Return (x, y) of the center of cell containing provided text 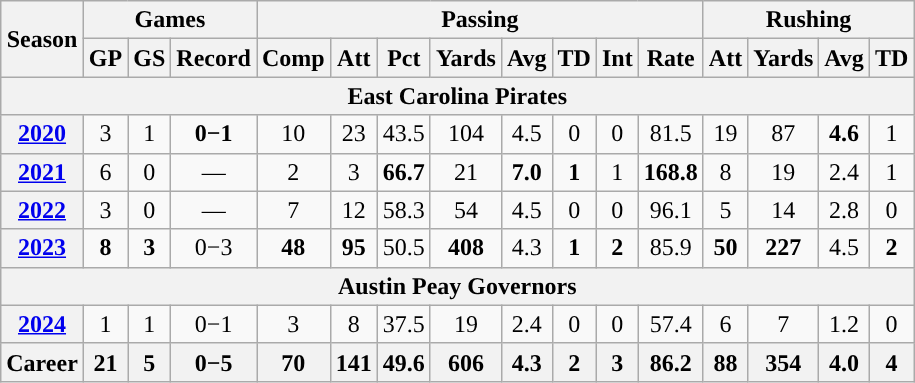
168.8 (670, 172)
88 (725, 362)
87 (784, 134)
Season (42, 39)
2020 (42, 134)
7.0 (526, 172)
70 (293, 362)
408 (466, 248)
2023 (42, 248)
606 (466, 362)
10 (293, 134)
14 (784, 210)
50.5 (404, 248)
Rate (670, 58)
96.1 (670, 210)
1.2 (844, 324)
Pct (404, 58)
49.6 (404, 362)
95 (354, 248)
50 (725, 248)
4.6 (844, 134)
0−3 (214, 248)
86.2 (670, 362)
Rushing (808, 20)
57.4 (670, 324)
2021 (42, 172)
4.0 (844, 362)
Int (617, 58)
104 (466, 134)
354 (784, 362)
227 (784, 248)
2.8 (844, 210)
43.5 (404, 134)
48 (293, 248)
East Carolina Pirates (458, 96)
GS (150, 58)
Record (214, 58)
54 (466, 210)
141 (354, 362)
4 (891, 362)
85.9 (670, 248)
23 (354, 134)
81.5 (670, 134)
Austin Peay Governors (458, 286)
Comp (293, 58)
2024 (42, 324)
GP (105, 58)
2022 (42, 210)
Passing (480, 20)
58.3 (404, 210)
37.5 (404, 324)
Games (170, 20)
0−5 (214, 362)
12 (354, 210)
Career (42, 362)
66.7 (404, 172)
